Locate the cell with the specified text and output its (X, Y) center coordinate. 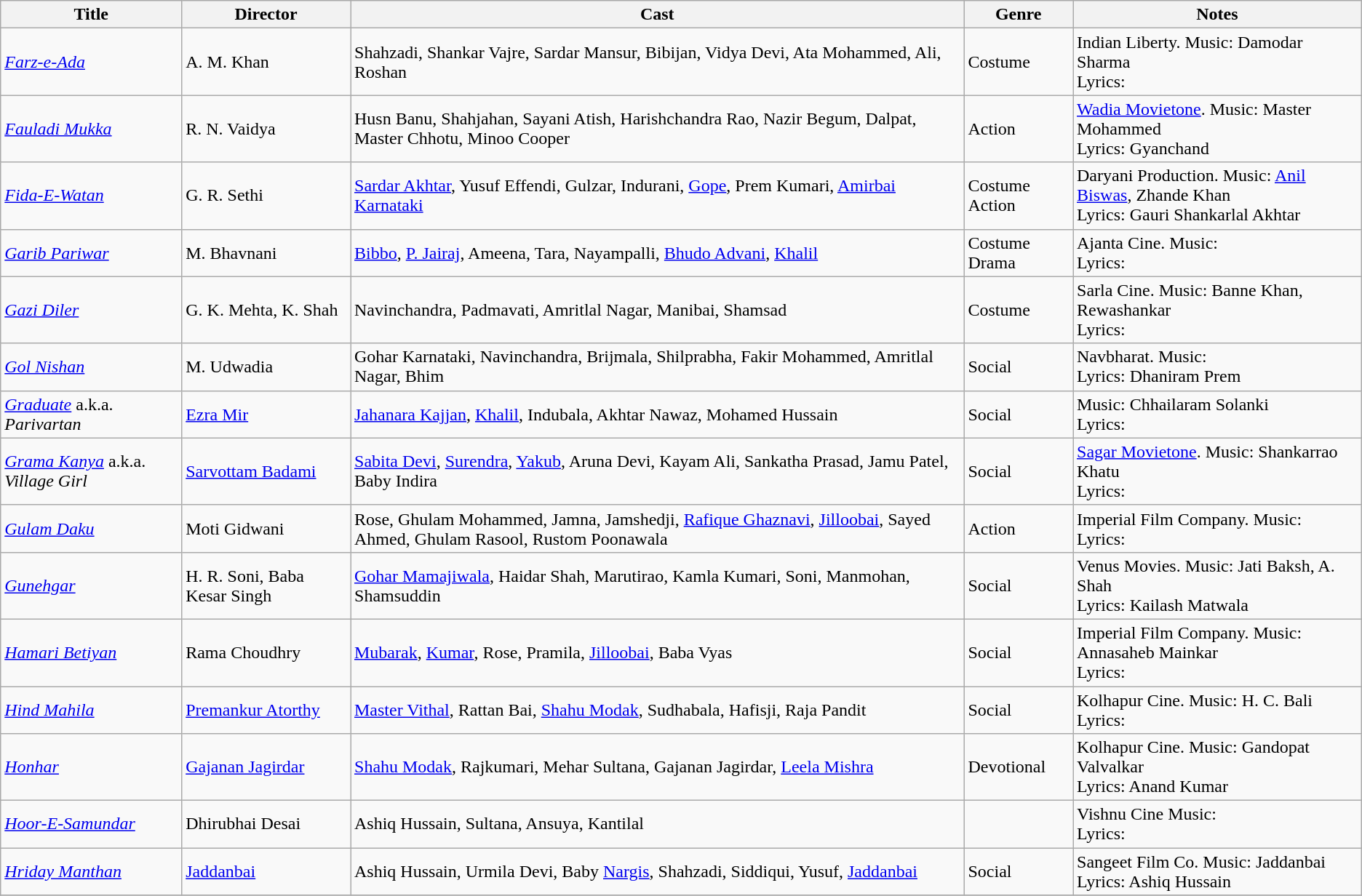
Premankur Atorthy (266, 710)
Imperial Film Company. Music: Annasaheb Mainkar Lyrics: (1216, 652)
Master Vithal, Rattan Bai, Shahu Modak, Sudhabala, Hafisji, Raja Pandit (658, 710)
H. R. Soni, Baba Kesar Singh (266, 585)
Rose, Ghulam Mohammed, Jamna, Jamshedji, Rafique Ghaznavi, Jilloobai, Sayed Ahmed, Ghulam Rasool, Rustom Poonawala (658, 528)
Ajanta Cine. Music: Lyrics: (1216, 253)
Jaddanbai (266, 871)
Venus Movies. Music: Jati Baksh, A. ShahLyrics: Kailash Matwala (1216, 585)
Husn Banu, Shahjahan, Sayani Atish, Harishchandra Rao, Nazir Begum, Dalpat, Master Chhotu, Minoo Cooper (658, 129)
G. K. Mehta, K. Shah (266, 310)
R. N. Vaidya (266, 129)
Indian Liberty. Music: Damodar SharmaLyrics: (1216, 62)
Grama Kanya a.k.a. Village Girl (92, 471)
Gulam Daku (92, 528)
Gohar Mamajiwala, Haidar Shah, Marutirao, Kamla Kumari, Soni, Manmohan, Shamsuddin (658, 585)
Sarvottam Badami (266, 471)
Hamari Betiyan (92, 652)
Ashiq Hussain, Sultana, Ansuya, Kantilal (658, 825)
Music: Chhailaram SolankiLyrics: (1216, 415)
Cast (658, 15)
Title (92, 15)
Jahanara Kajjan, Khalil, Indubala, Akhtar Nawaz, Mohamed Hussain (658, 415)
Devotional (1019, 767)
Fauladi Mukka (92, 129)
Farz-e-Ada (92, 62)
Mubarak, Kumar, Rose, Pramila, Jilloobai, Baba Vyas (658, 652)
Gohar Karnataki, Navinchandra, Brijmala, Shilprabha, Fakir Mohammed, Amritlal Nagar, Bhim (658, 367)
Rama Choudhry (266, 652)
Fida-E-Watan (92, 196)
Imperial Film Company. Music: Lyrics: (1216, 528)
G. R. Sethi (266, 196)
Gunehgar (92, 585)
Costume Drama (1019, 253)
Ashiq Hussain, Urmila Devi, Baby Nargis, Shahzadi, Siddiqui, Yusuf, Jaddanbai (658, 871)
M. Bhavnani (266, 253)
Hriday Manthan (92, 871)
Hind Mahila (92, 710)
Gajanan Jagirdar (266, 767)
Gol Nishan (92, 367)
Shahzadi, Shankar Vajre, Sardar Mansur, Bibijan, Vidya Devi, Ata Mohammed, Ali, Roshan (658, 62)
Costume Action (1019, 196)
Moti Gidwani (266, 528)
Dhirubhai Desai (266, 825)
Sabita Devi, Surendra, Yakub, Aruna Devi, Kayam Ali, Sankatha Prasad, Jamu Patel, Baby Indira (658, 471)
Garib Pariwar (92, 253)
Ezra Mir (266, 415)
Bibbo, P. Jairaj, Ameena, Tara, Nayampalli, Bhudo Advani, Khalil (658, 253)
Hoor-E-Samundar (92, 825)
Sarla Cine. Music: Banne Khan, RewashankarLyrics: (1216, 310)
Notes (1216, 15)
Sardar Akhtar, Yusuf Effendi, Gulzar, Indurani, Gope, Prem Kumari, Amirbai Karnataki (658, 196)
Vishnu Cine Music: Lyrics: (1216, 825)
A. M. Khan (266, 62)
Kolhapur Cine. Music: H. C. BaliLyrics: (1216, 710)
M. Udwadia (266, 367)
Sangeet Film Co. Music: JaddanbaiLyrics: Ashiq Hussain (1216, 871)
Gazi Diler (92, 310)
Shahu Modak, Rajkumari, Mehar Sultana, Gajanan Jagirdar, Leela Mishra (658, 767)
Director (266, 15)
Kolhapur Cine. Music: Gandopat ValvalkarLyrics: Anand Kumar (1216, 767)
Daryani Production. Music: Anil Biswas, Zhande KhanLyrics: Gauri Shankarlal Akhtar (1216, 196)
Navinchandra, Padmavati, Amritlal Nagar, Manibai, Shamsad (658, 310)
Graduate a.k.a. Parivartan (92, 415)
Navbharat. Music: Lyrics: Dhaniram Prem (1216, 367)
Sagar Movietone. Music: Shankarrao KhatuLyrics: (1216, 471)
Genre (1019, 15)
Wadia Movietone. Music: Master MohammedLyrics: Gyanchand (1216, 129)
Honhar (92, 767)
